Search for the cell housing the specified text and yield its (x, y) center coordinate. 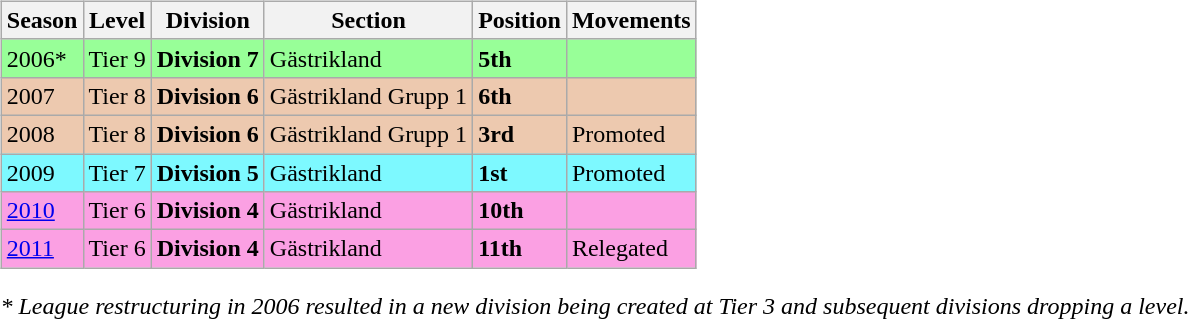
10th (520, 211)
11th (520, 249)
3rd (520, 134)
Level (117, 20)
Division (208, 20)
2007 (42, 96)
5th (520, 58)
Position (520, 20)
Movements (631, 20)
2009 (42, 173)
Division 7 (208, 58)
Relegated (631, 249)
Division 5 (208, 173)
Season (42, 20)
6th (520, 96)
1st (520, 173)
2008 (42, 134)
Tier 9 (117, 58)
2006* (42, 58)
Tier 7 (117, 173)
2011 (42, 249)
2010 (42, 211)
Section (368, 20)
